For the text-containing cell, return its midpoint in [X, Y] coordinate format. 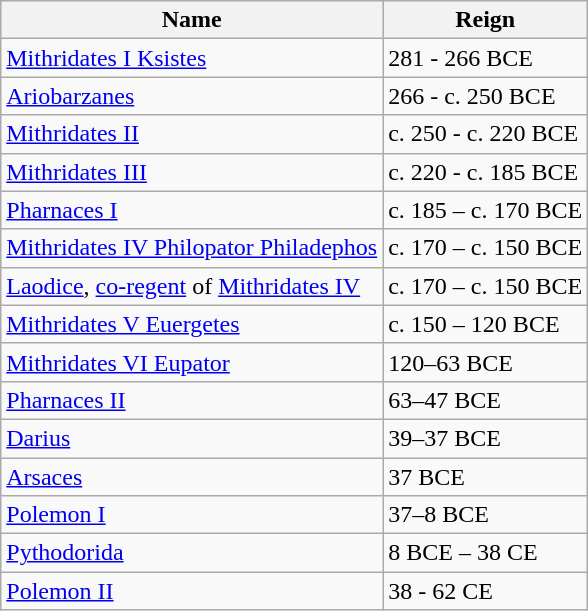
8 BCE – 38 CE [486, 553]
c. 150 – 120 BCE [486, 324]
37 BCE [486, 477]
Mithridates I Ksistes [192, 58]
Ariobarzanes [192, 96]
Laodice, co-regent of Mithridates IV [192, 286]
c. 220 - c. 185 BCE [486, 172]
Mithridates VI Eupator [192, 362]
281 - 266 BCE [486, 58]
Polemon II [192, 591]
Pythodorida [192, 553]
c. 250 - c. 220 BCE [486, 134]
Mithridates II [192, 134]
Darius [192, 438]
120–63 BCE [486, 362]
Reign [486, 20]
39–37 BCE [486, 438]
Pharnaces II [192, 400]
Arsaces [192, 477]
c. 185 – c. 170 BCE [486, 210]
Pharnaces I [192, 210]
Mithridates III [192, 172]
Mithridates V Euergetes [192, 324]
266 - c. 250 BCE [486, 96]
Mithridates IV Philopator Philadephos [192, 248]
Name [192, 20]
Polemon I [192, 515]
38 - 62 CE [486, 591]
37–8 BCE [486, 515]
63–47 BCE [486, 400]
